Detect which cell encompasses the target text, then output its (x, y) center coordinate. 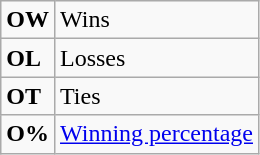
Ties (156, 96)
O% (28, 134)
Wins (156, 20)
Losses (156, 58)
OT (28, 96)
OW (28, 20)
OL (28, 58)
Winning percentage (156, 134)
